Detect which cell encompasses the target text, then output its (x, y) center coordinate. 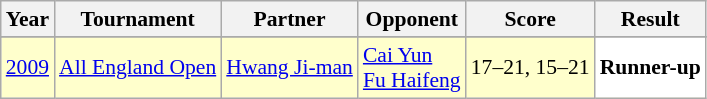
17–21, 15–21 (530, 68)
Opponent (412, 19)
Hwang Ji-man (290, 68)
Score (530, 19)
Year (28, 19)
Cai Yun Fu Haifeng (412, 68)
Runner-up (650, 68)
Result (650, 19)
Tournament (138, 19)
2009 (28, 68)
All England Open (138, 68)
Partner (290, 19)
